Search for the cell housing the specified text and yield its [X, Y] center coordinate. 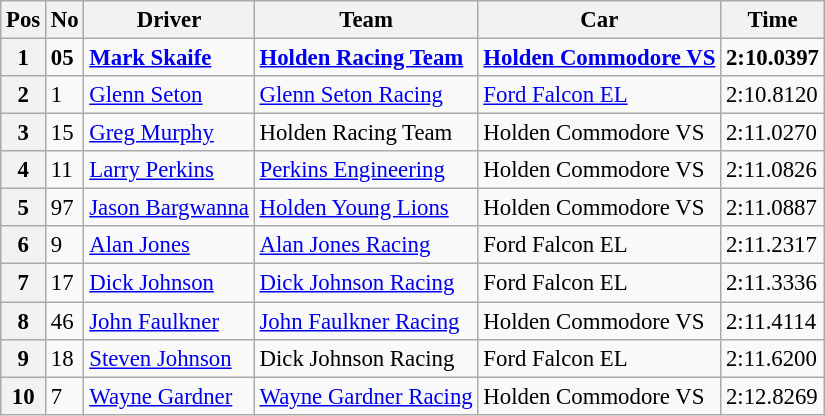
Dick Johnson [169, 283]
Steven Johnson [169, 358]
17 [65, 283]
Larry Perkins [169, 170]
2:11.4114 [773, 321]
2:10.8120 [773, 95]
8 [24, 321]
Alan Jones Racing [366, 245]
05 [65, 58]
Car [600, 20]
4 [24, 170]
10 [24, 396]
Mark Skaife [169, 58]
11 [65, 170]
Driver [169, 20]
2 [24, 95]
Glenn Seton Racing [366, 95]
3 [24, 133]
Wayne Gardner Racing [366, 396]
Jason Bargwanna [169, 208]
Greg Murphy [169, 133]
Time [773, 20]
John Faulkner Racing [366, 321]
2:12.8269 [773, 396]
2:11.3336 [773, 283]
2:11.0887 [773, 208]
Pos [24, 20]
John Faulkner [169, 321]
2:11.0826 [773, 170]
Wayne Gardner [169, 396]
2:11.0270 [773, 133]
2:11.6200 [773, 358]
15 [65, 133]
2:10.0397 [773, 58]
6 [24, 245]
46 [65, 321]
2:11.2317 [773, 245]
No [65, 20]
Glenn Seton [169, 95]
5 [24, 208]
Holden Young Lions [366, 208]
Team [366, 20]
18 [65, 358]
97 [65, 208]
Alan Jones [169, 245]
Perkins Engineering [366, 170]
